Extract the [x, y] coordinate from the center of the cell holding the provided text.  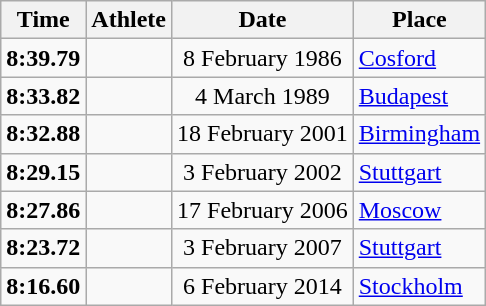
8:23.72 [44, 248]
Athlete [129, 20]
Place [419, 20]
8:39.79 [44, 58]
8:32.88 [44, 134]
Birmingham [419, 134]
17 February 2006 [263, 210]
4 March 1989 [263, 96]
Budapest [419, 96]
8:16.60 [44, 286]
Stockholm [419, 286]
8:29.15 [44, 172]
Date [263, 20]
3 February 2002 [263, 172]
8 February 1986 [263, 58]
Moscow [419, 210]
6 February 2014 [263, 286]
3 February 2007 [263, 248]
8:33.82 [44, 96]
8:27.86 [44, 210]
18 February 2001 [263, 134]
Cosford [419, 58]
Time [44, 20]
